From the cell containing the given text, extract its center point as [X, Y] coordinate. 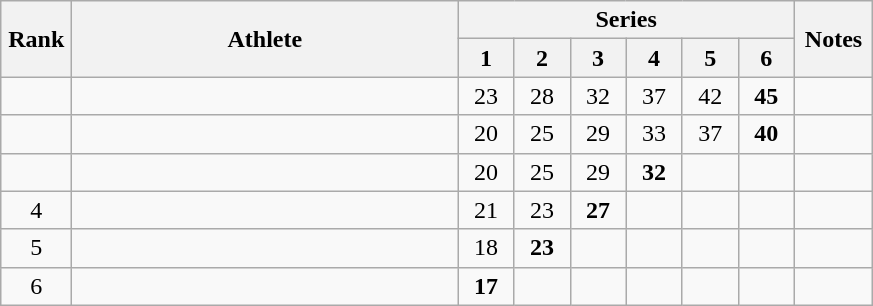
42 [710, 96]
27 [598, 210]
33 [654, 134]
Notes [834, 39]
3 [598, 58]
21 [486, 210]
28 [542, 96]
2 [542, 58]
45 [766, 96]
18 [486, 248]
Series [626, 20]
1 [486, 58]
Athlete [265, 39]
40 [766, 134]
17 [486, 286]
Rank [36, 39]
